Scan for the cell matching the given text and deliver its [x, y] coordinate at center. 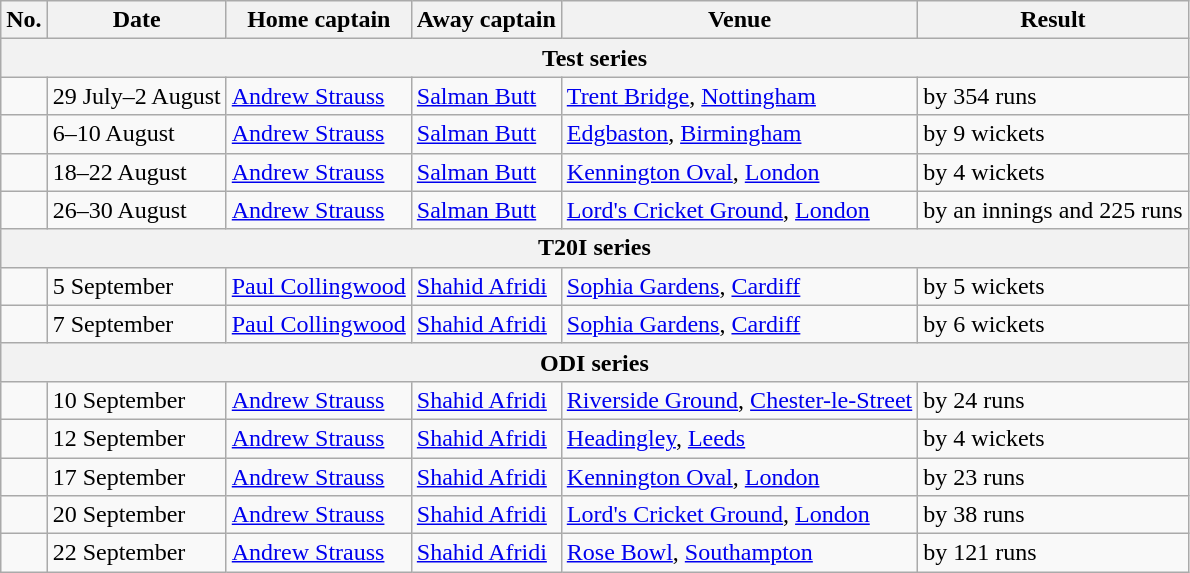
by 9 wickets [1053, 134]
by 6 wickets [1053, 324]
by 354 runs [1053, 96]
6–10 August [136, 134]
Headingley, Leeds [739, 438]
by an innings and 225 runs [1053, 210]
29 July–2 August [136, 96]
12 September [136, 438]
20 September [136, 515]
18–22 August [136, 172]
Venue [739, 20]
by 38 runs [1053, 515]
Home captain [318, 20]
by 5 wickets [1053, 286]
22 September [136, 553]
Test series [594, 58]
by 121 runs [1053, 553]
10 September [136, 400]
7 September [136, 324]
Date [136, 20]
Edgbaston, Birmingham [739, 134]
5 September [136, 286]
by 23 runs [1053, 477]
ODI series [594, 362]
Result [1053, 20]
Away captain [486, 20]
Rose Bowl, Southampton [739, 553]
Riverside Ground, Chester-le-Street [739, 400]
T20I series [594, 248]
Trent Bridge, Nottingham [739, 96]
17 September [136, 477]
No. [24, 20]
by 24 runs [1053, 400]
26–30 August [136, 210]
